Identify which cell holds the provided text, then report its (x, y) central coordinate. 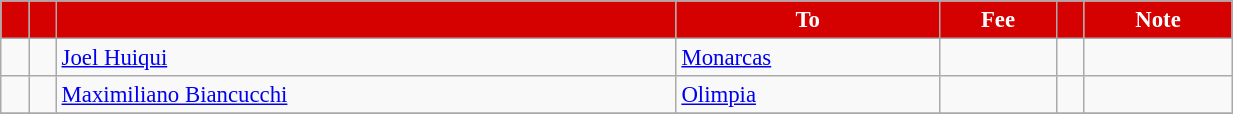
Monarcas (808, 58)
Olimpia (808, 95)
Maximiliano Biancucchi (366, 95)
To (808, 20)
Note (1158, 20)
Joel Huiqui (366, 58)
Fee (998, 20)
